Scan for the cell matching the given text and deliver its [X, Y] coordinate at center. 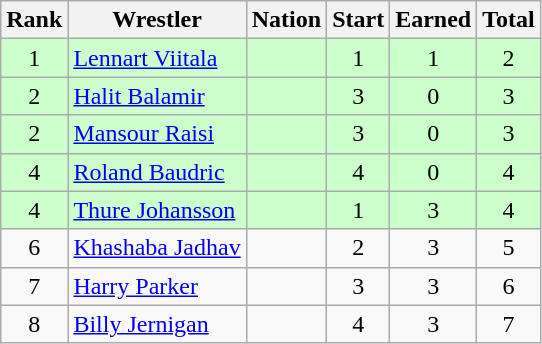
Start [358, 20]
Nation [286, 20]
Halit Balamir [157, 96]
Roland Baudric [157, 172]
5 [509, 248]
Harry Parker [157, 286]
Rank [34, 20]
8 [34, 324]
Khashaba Jadhav [157, 248]
Total [509, 20]
Earned [434, 20]
Lennart Viitala [157, 58]
Billy Jernigan [157, 324]
Thure Johansson [157, 210]
Wrestler [157, 20]
Mansour Raisi [157, 134]
